Capture the cell that displays the provided text and extract its [x, y] central coordinate. 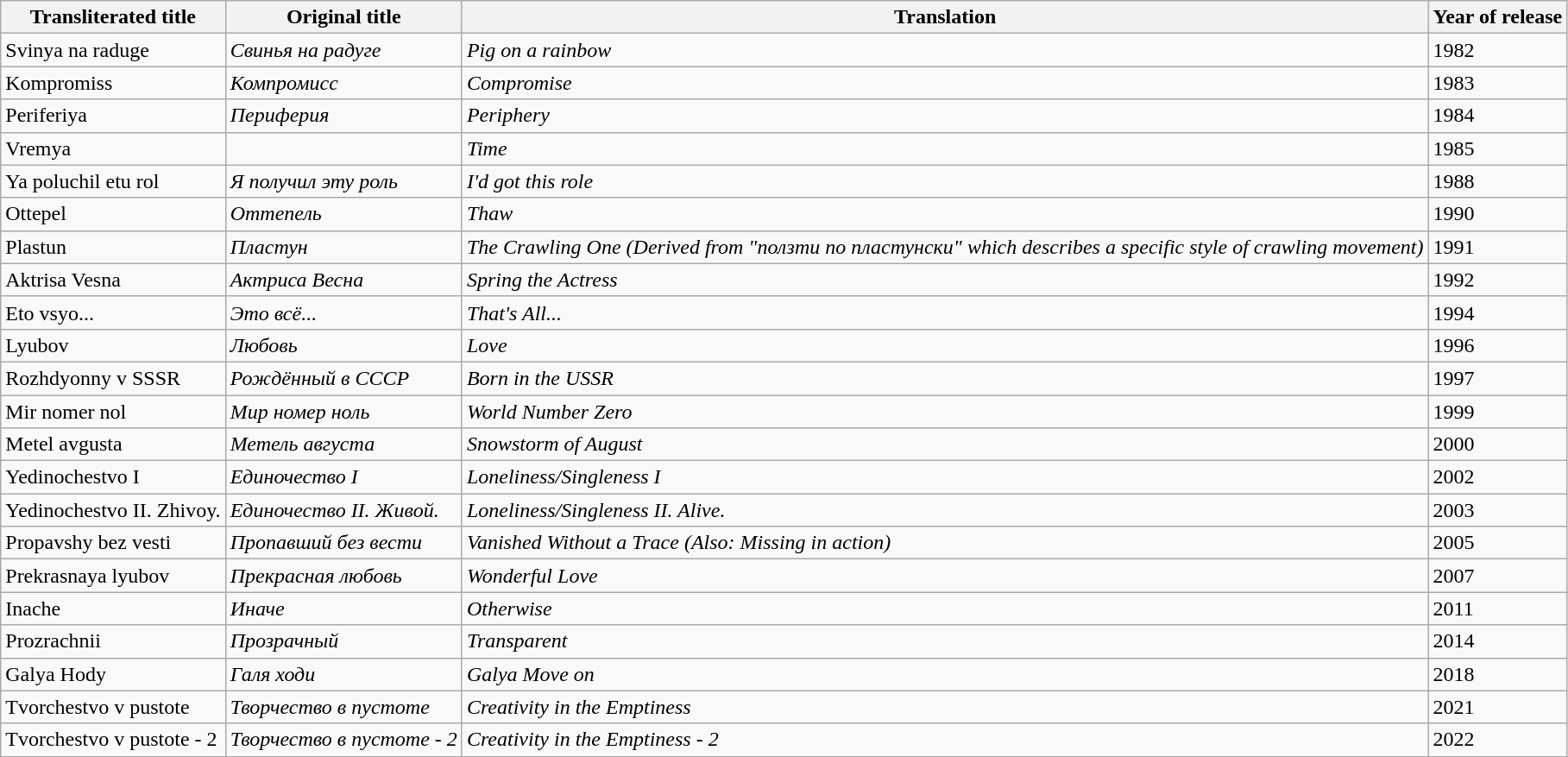
Tvorchestvo v pustote [113, 707]
2007 [1498, 576]
Mir nomer nol [113, 412]
Любовь [343, 345]
Актриса Весна [343, 280]
1999 [1498, 412]
Творчество в пустоте [343, 707]
Рождённый в СССР [343, 378]
Компромисс [343, 83]
1991 [1498, 247]
Rozhdyonny v SSSR [113, 378]
World Number Zero [945, 412]
Metel avgusta [113, 445]
Wonderful Love [945, 576]
1988 [1498, 181]
I'd got this role [945, 181]
That's All... [945, 312]
Galya Move on [945, 674]
Yedinochestvo II. Zhivoy. [113, 510]
1983 [1498, 83]
Born in the USSR [945, 378]
Иначе [343, 609]
Ya poluchil etu rol [113, 181]
1994 [1498, 312]
Vremya [113, 148]
Prozrachnii [113, 641]
Мир номер ноль [343, 412]
Aktrisa Vesna [113, 280]
Yedinochestvo I [113, 477]
Year of release [1498, 17]
1992 [1498, 280]
Loneliness/Singleness II. Alive. [945, 510]
Transliterated title [113, 17]
Единочество II. Живой. [343, 510]
2000 [1498, 445]
Thaw [945, 214]
Метель августа [343, 445]
Galya Hody [113, 674]
2011 [1498, 609]
Lyubov [113, 345]
Пропавший без вести [343, 543]
Transparent [945, 641]
Periphery [945, 116]
Loneliness/Singleness I [945, 477]
Свинья на радуге [343, 50]
Pig on a rainbow [945, 50]
2002 [1498, 477]
Пластун [343, 247]
Inache [113, 609]
2005 [1498, 543]
Propavshy bez vesti [113, 543]
2022 [1498, 740]
Creativity in the Emptiness [945, 707]
Kompromiss [113, 83]
Это всё... [343, 312]
Я получил эту роль [343, 181]
Галя ходи [343, 674]
Svinya na raduge [113, 50]
1997 [1498, 378]
Plastun [113, 247]
2021 [1498, 707]
Love [945, 345]
1990 [1498, 214]
Прозрачный [343, 641]
Vanished Without a Trace (Also: Missing in action) [945, 543]
Периферия [343, 116]
Оттепель [343, 214]
1985 [1498, 148]
Prekrasnaya lyubov [113, 576]
1996 [1498, 345]
Compromise [945, 83]
Snowstorm of August [945, 445]
Ottepel [113, 214]
Otherwise [945, 609]
1984 [1498, 116]
Periferiya [113, 116]
Tvorchestvo v pustote - 2 [113, 740]
The Crawling One (Derived from "ползти по пластунски" which describes a specific style of crawling movement) [945, 247]
1982 [1498, 50]
Прекрасная любовь [343, 576]
Творчество в пустоте - 2 [343, 740]
2003 [1498, 510]
Time [945, 148]
Translation [945, 17]
Единочество I [343, 477]
Spring the Actress [945, 280]
Original title [343, 17]
Eto vsyo... [113, 312]
2018 [1498, 674]
Creativity in the Emptiness - 2 [945, 740]
2014 [1498, 641]
